Identify which cell holds the provided text, then report its [x, y] central coordinate. 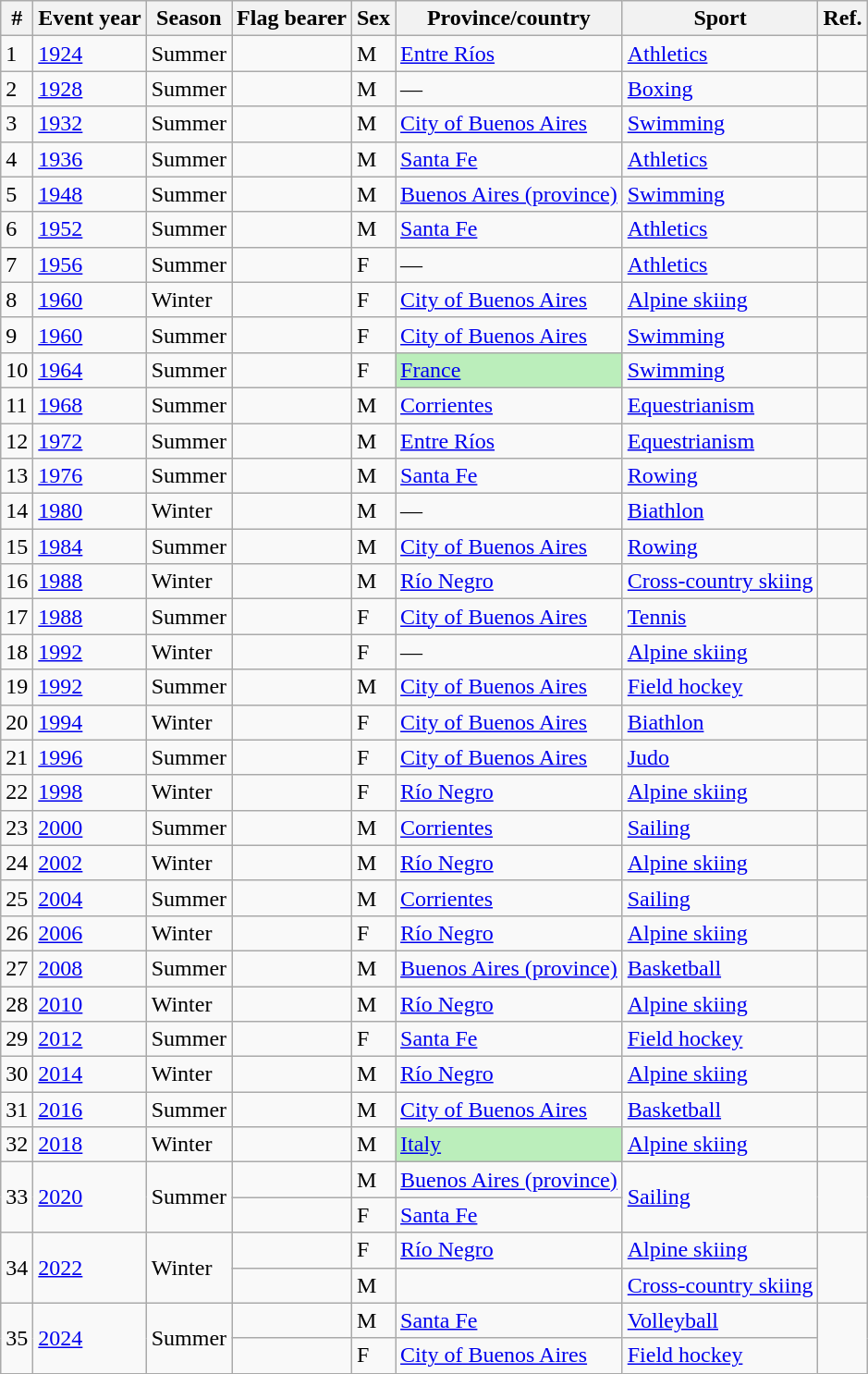
27 [17, 968]
Event year [90, 18]
1968 [90, 405]
29 [17, 1039]
2016 [90, 1110]
33 [17, 1197]
2024 [90, 1338]
1972 [90, 441]
26 [17, 933]
Tennis [720, 617]
6 [17, 229]
1936 [90, 159]
35 [17, 1338]
13 [17, 476]
Volleyball [720, 1320]
Judo [720, 757]
25 [17, 898]
11 [17, 405]
1 [17, 54]
France [509, 370]
34 [17, 1268]
1924 [90, 54]
2018 [90, 1145]
28 [17, 1003]
17 [17, 617]
Ref. [843, 18]
5 [17, 194]
1964 [90, 370]
9 [17, 335]
2022 [90, 1268]
15 [17, 546]
1984 [90, 546]
Province/country [509, 18]
1956 [90, 264]
2008 [90, 968]
12 [17, 441]
2 [17, 89]
3 [17, 124]
1994 [90, 722]
2014 [90, 1074]
2002 [90, 863]
1980 [90, 511]
22 [17, 792]
1928 [90, 89]
2006 [90, 933]
4 [17, 159]
2004 [90, 898]
1932 [90, 124]
16 [17, 582]
7 [17, 264]
Boxing [720, 89]
21 [17, 757]
Sex [373, 18]
24 [17, 863]
2012 [90, 1039]
30 [17, 1074]
32 [17, 1145]
Flag bearer [292, 18]
1948 [90, 194]
31 [17, 1110]
20 [17, 722]
Sport [720, 18]
Season [189, 18]
14 [17, 511]
1952 [90, 229]
Italy [509, 1145]
1998 [90, 792]
# [17, 18]
1976 [90, 476]
1996 [90, 757]
23 [17, 828]
8 [17, 300]
2020 [90, 1197]
2000 [90, 828]
10 [17, 370]
2010 [90, 1003]
18 [17, 652]
19 [17, 687]
